For the text-containing cell, return its midpoint in [X, Y] coordinate format. 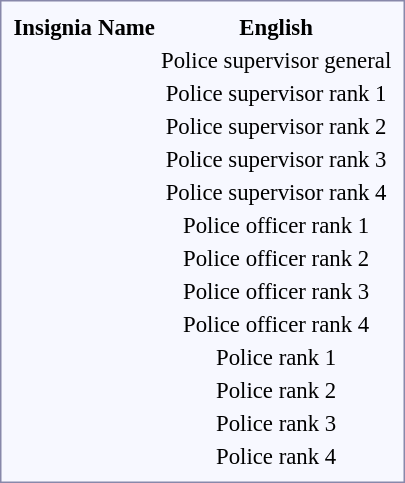
Police rank 4 [276, 456]
Police supervisor rank 4 [276, 192]
Police rank 2 [276, 390]
Police rank 1 [276, 357]
Police supervisor general [276, 60]
Police officer rank 2 [276, 258]
Police officer rank 4 [276, 324]
Police supervisor rank 3 [276, 159]
Police supervisor rank 1 [276, 93]
English [276, 27]
Police supervisor rank 2 [276, 126]
Police officer rank 1 [276, 225]
Police officer rank 3 [276, 291]
Name [127, 27]
Insignia [53, 27]
Police rank 3 [276, 423]
